Search for the cell housing the specified text and yield its [X, Y] center coordinate. 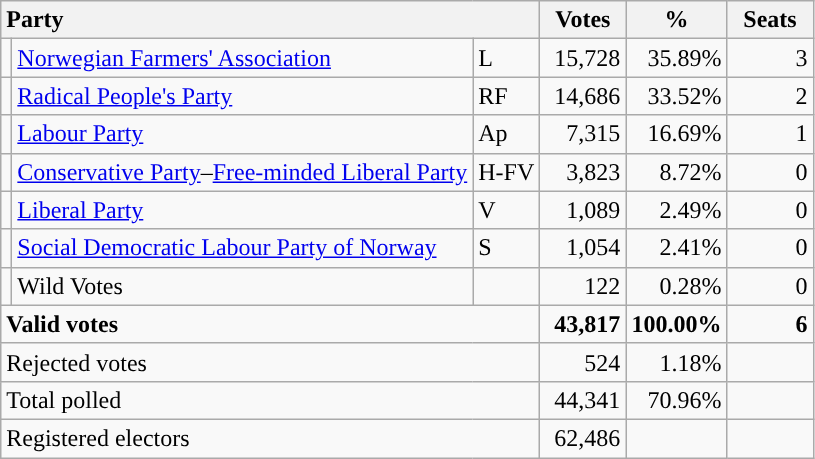
0.28% [676, 286]
Labour Party [242, 134]
Total polled [270, 400]
33.52% [676, 96]
1.18% [676, 362]
2.41% [676, 248]
3 [770, 58]
100.00% [676, 324]
RF [506, 96]
1,089 [583, 210]
35.89% [676, 58]
7,315 [583, 134]
122 [583, 286]
70.96% [676, 400]
2.49% [676, 210]
1,054 [583, 248]
43,817 [583, 324]
44,341 [583, 400]
2 [770, 96]
Wild Votes [242, 286]
6 [770, 324]
Seats [770, 20]
Conservative Party–Free-minded Liberal Party [242, 172]
8.72% [676, 172]
L [506, 58]
Social Democratic Labour Party of Norway [242, 248]
% [676, 20]
3,823 [583, 172]
14,686 [583, 96]
Party [270, 20]
Rejected votes [270, 362]
Ap [506, 134]
H-FV [506, 172]
Norwegian Farmers' Association [242, 58]
16.69% [676, 134]
V [506, 210]
1 [770, 134]
Liberal Party [242, 210]
524 [583, 362]
S [506, 248]
Votes [583, 20]
Valid votes [270, 324]
Radical People's Party [242, 96]
Registered electors [270, 438]
62,486 [583, 438]
15,728 [583, 58]
